Detect which cell encompasses the target text, then output its [X, Y] center coordinate. 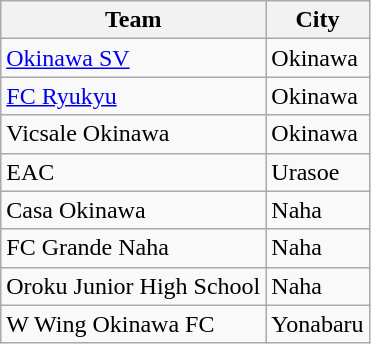
City [318, 20]
W Wing Okinawa FC [134, 324]
FC Ryukyu [134, 96]
Urasoe [318, 172]
EAC [134, 172]
FC Grande Naha [134, 248]
Yonabaru [318, 324]
Okinawa SV [134, 58]
Team [134, 20]
Vicsale Okinawa [134, 134]
Oroku Junior High School [134, 286]
Casa Okinawa [134, 210]
